Determine the [x, y] coordinate at the center of the cell enclosing the given text.  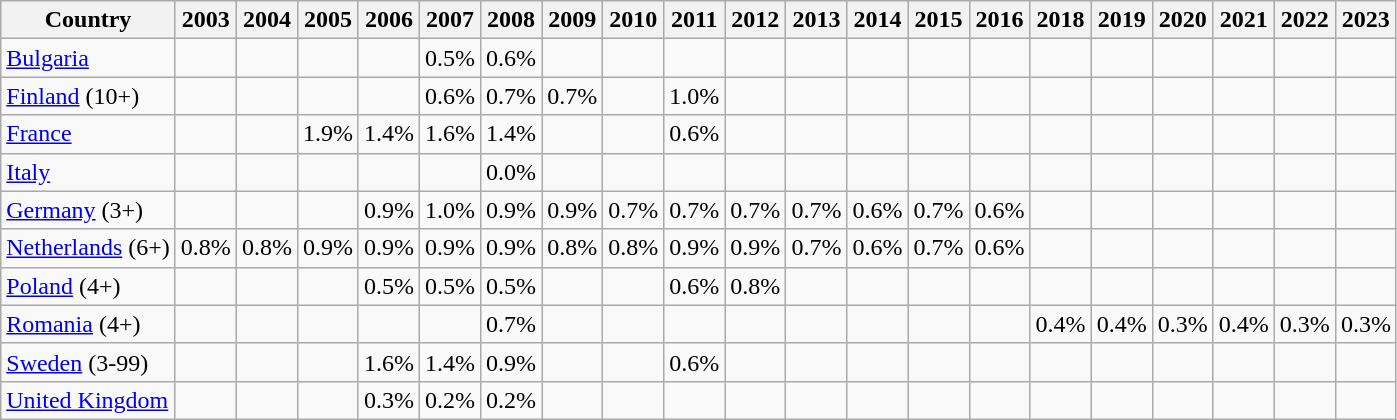
2016 [1000, 20]
2009 [572, 20]
1.9% [328, 134]
2011 [694, 20]
Poland (4+) [88, 286]
0.0% [512, 172]
2004 [266, 20]
2015 [938, 20]
Finland (10+) [88, 96]
2013 [816, 20]
2012 [756, 20]
2007 [450, 20]
2005 [328, 20]
2019 [1122, 20]
2010 [634, 20]
2021 [1244, 20]
2008 [512, 20]
Sweden (3-99) [88, 362]
2003 [206, 20]
Bulgaria [88, 58]
2023 [1366, 20]
France [88, 134]
2020 [1182, 20]
Germany (3+) [88, 210]
Country [88, 20]
2006 [388, 20]
2014 [878, 20]
Italy [88, 172]
2022 [1304, 20]
2018 [1060, 20]
Romania (4+) [88, 324]
United Kingdom [88, 400]
Netherlands (6+) [88, 248]
